Find where the given text appears and provide that cell's center as (x, y) coordinate. 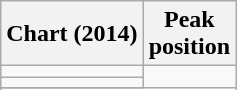
Peakposition (189, 34)
Chart (2014) (72, 34)
